Determine the [X, Y] coordinate at the center of the cell enclosing the given text.  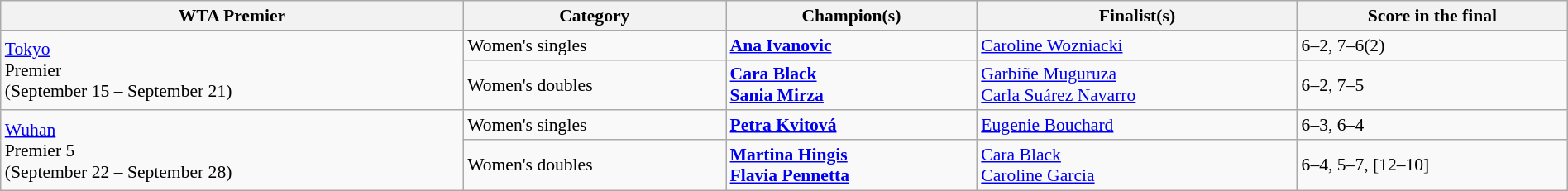
Ana Ivanovic [852, 45]
6–2, 7–6(2) [1432, 45]
Score in the final [1432, 16]
Petra Kvitová [852, 126]
Champion(s) [852, 16]
6–3, 6–4 [1432, 126]
Cara Black Caroline Garcia [1136, 165]
WuhanPremier 5(September 22 – September 28) [232, 150]
Martina Hingis Flavia Pennetta [852, 165]
Garbiñe Muguruza Carla Suárez Navarro [1136, 84]
Cara Black Sania Mirza [852, 84]
Eugenie Bouchard [1136, 126]
6–4, 5–7, [12–10] [1432, 165]
6–2, 7–5 [1432, 84]
WTA Premier [232, 16]
TokyoPremier(September 15 – September 21) [232, 71]
Category [594, 16]
Caroline Wozniacki [1136, 45]
Finalist(s) [1136, 16]
